Extract the (x, y) coordinate from the center of the cell holding the provided text.  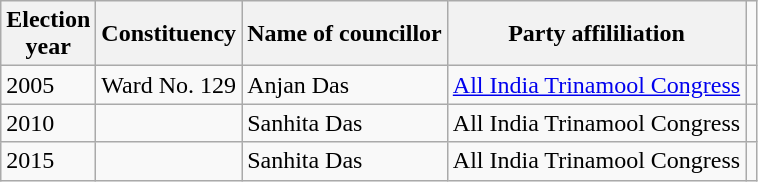
Name of councillor (345, 34)
Party affililiation (596, 34)
Election year (48, 34)
Constituency (169, 34)
Ward No. 129 (169, 85)
2015 (48, 161)
2010 (48, 123)
Anjan Das (345, 85)
2005 (48, 85)
